For the text-containing cell, return its midpoint in [X, Y] coordinate format. 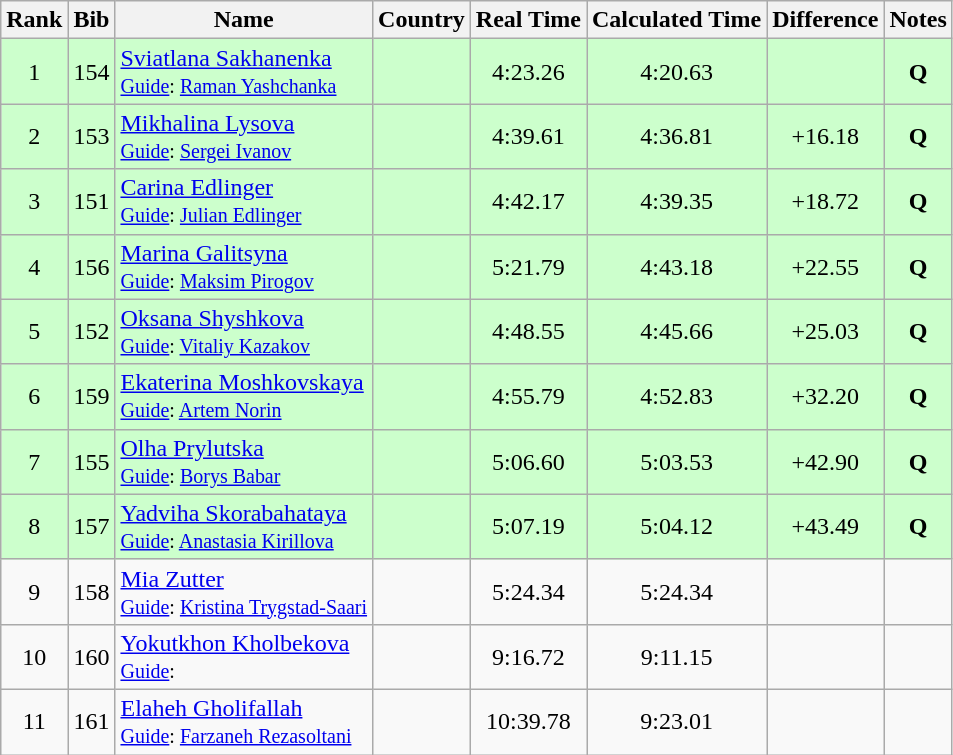
9:23.01 [676, 722]
4:42.17 [528, 202]
+42.90 [826, 462]
Ekaterina MoshkovskayaGuide: Artem Norin [244, 396]
Carina EdlingerGuide: Julian Edlinger [244, 202]
4:39.61 [528, 136]
4:48.55 [528, 332]
Olha PrylutskaGuide: Borys Babar [244, 462]
5:07.19 [528, 526]
6 [34, 396]
Real Time [528, 20]
4:52.83 [676, 396]
161 [92, 722]
Country [422, 20]
Calculated Time [676, 20]
152 [92, 332]
1 [34, 72]
+25.03 [826, 332]
5:21.79 [528, 266]
+18.72 [826, 202]
10 [34, 656]
+32.20 [826, 396]
Marina GalitsynaGuide: Maksim Pirogov [244, 266]
Difference [826, 20]
Bib [92, 20]
8 [34, 526]
5:03.53 [676, 462]
Name [244, 20]
5:04.12 [676, 526]
153 [92, 136]
+16.18 [826, 136]
4:45.66 [676, 332]
+43.49 [826, 526]
4:36.81 [676, 136]
+22.55 [826, 266]
4:43.18 [676, 266]
3 [34, 202]
5:06.60 [528, 462]
11 [34, 722]
Sviatlana SakhanenkaGuide: Raman Yashchanka [244, 72]
Rank [34, 20]
155 [92, 462]
4:23.26 [528, 72]
9 [34, 592]
4:20.63 [676, 72]
5 [34, 332]
Notes [918, 20]
9:16.72 [528, 656]
156 [92, 266]
Elaheh GholifallahGuide: Farzaneh Rezasoltani [244, 722]
Yokutkhon KholbekovaGuide: [244, 656]
Mia ZutterGuide: Kristina Trygstad-Saari [244, 592]
158 [92, 592]
4:55.79 [528, 396]
4:39.35 [676, 202]
4 [34, 266]
9:11.15 [676, 656]
Oksana ShyshkovaGuide: Vitaliy Kazakov [244, 332]
151 [92, 202]
157 [92, 526]
7 [34, 462]
Yadviha SkorabahatayaGuide: Anastasia Kirillova [244, 526]
2 [34, 136]
154 [92, 72]
Mikhalina LysovaGuide: Sergei Ivanov [244, 136]
160 [92, 656]
159 [92, 396]
10:39.78 [528, 722]
